Output the (X, Y) coordinate of the center of the cell containing the given text.  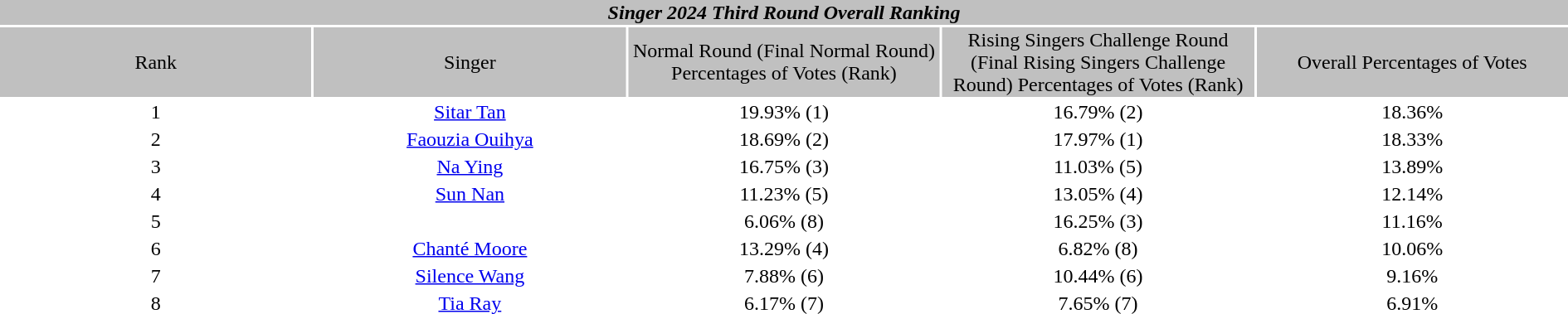
Rising Singers Challenge Round (Final Rising Singers Challenge Round) Percentages of Votes (Rank) (1098, 62)
16.79% (2) (1098, 112)
7.88% (6) (784, 276)
Na Ying (470, 167)
13.05% (4) (1098, 194)
13.89% (1412, 167)
18.69% (2) (784, 139)
6.06% (8) (784, 221)
6.82% (8) (1098, 249)
10.06% (1412, 249)
16.25% (3) (1098, 221)
18.36% (1412, 112)
18.33% (1412, 139)
3 (156, 167)
11.16% (1412, 221)
Singer (470, 62)
Faouzia Ouihya (470, 139)
12.14% (1412, 194)
Overall Percentages of Votes (1412, 62)
6 (156, 249)
19.93% (1) (784, 112)
11.03% (5) (1098, 167)
13.29% (4) (784, 249)
10.44% (6) (1098, 276)
9.16% (1412, 276)
2 (156, 139)
Silence Wang (470, 276)
11.23% (5) (784, 194)
17.97% (1) (1098, 139)
Sun Nan (470, 194)
5 (156, 221)
4 (156, 194)
1 (156, 112)
Chanté Moore (470, 249)
16.75% (3) (784, 167)
Rank (156, 62)
7 (156, 276)
Normal Round (Final Normal Round) Percentages of Votes (Rank) (784, 62)
Sitar Tan (470, 112)
Singer 2024 Third Round Overall Ranking (784, 12)
